Detect which cell encompasses the target text, then output its [X, Y] center coordinate. 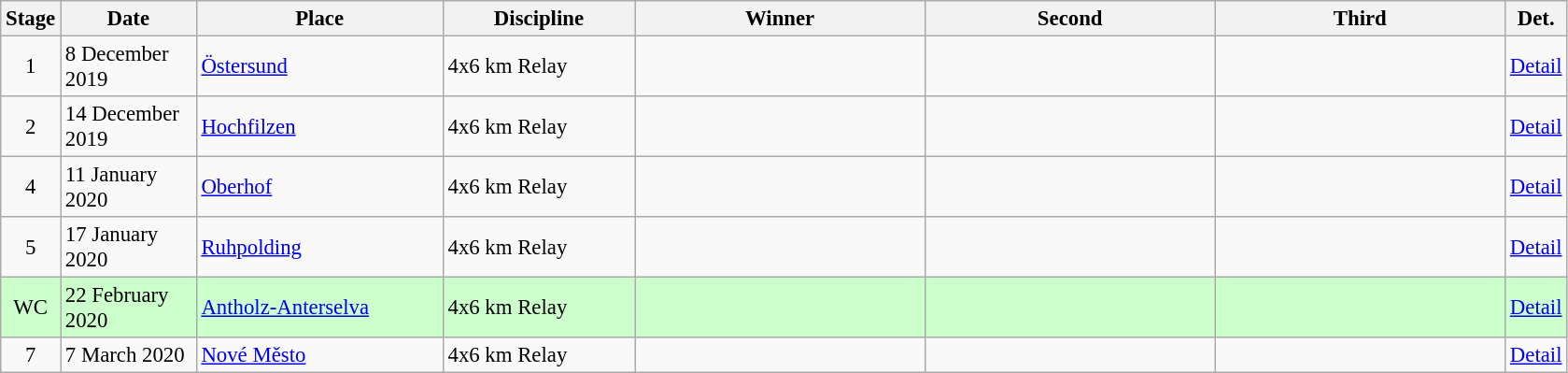
Second [1070, 19]
Ruhpolding [319, 247]
8 December 2019 [128, 67]
4 [31, 187]
2 [31, 127]
Discipline [539, 19]
WC [31, 308]
17 January 2020 [128, 247]
Date [128, 19]
Östersund [319, 67]
Det. [1536, 19]
Stage [31, 19]
22 February 2020 [128, 308]
Antholz-Anterselva [319, 308]
Oberhof [319, 187]
14 December 2019 [128, 127]
Place [319, 19]
Hochfilzen [319, 127]
Third [1360, 19]
1 [31, 67]
Winner [781, 19]
5 [31, 247]
11 January 2020 [128, 187]
